From the cell containing the given text, extract its center point as (x, y) coordinate. 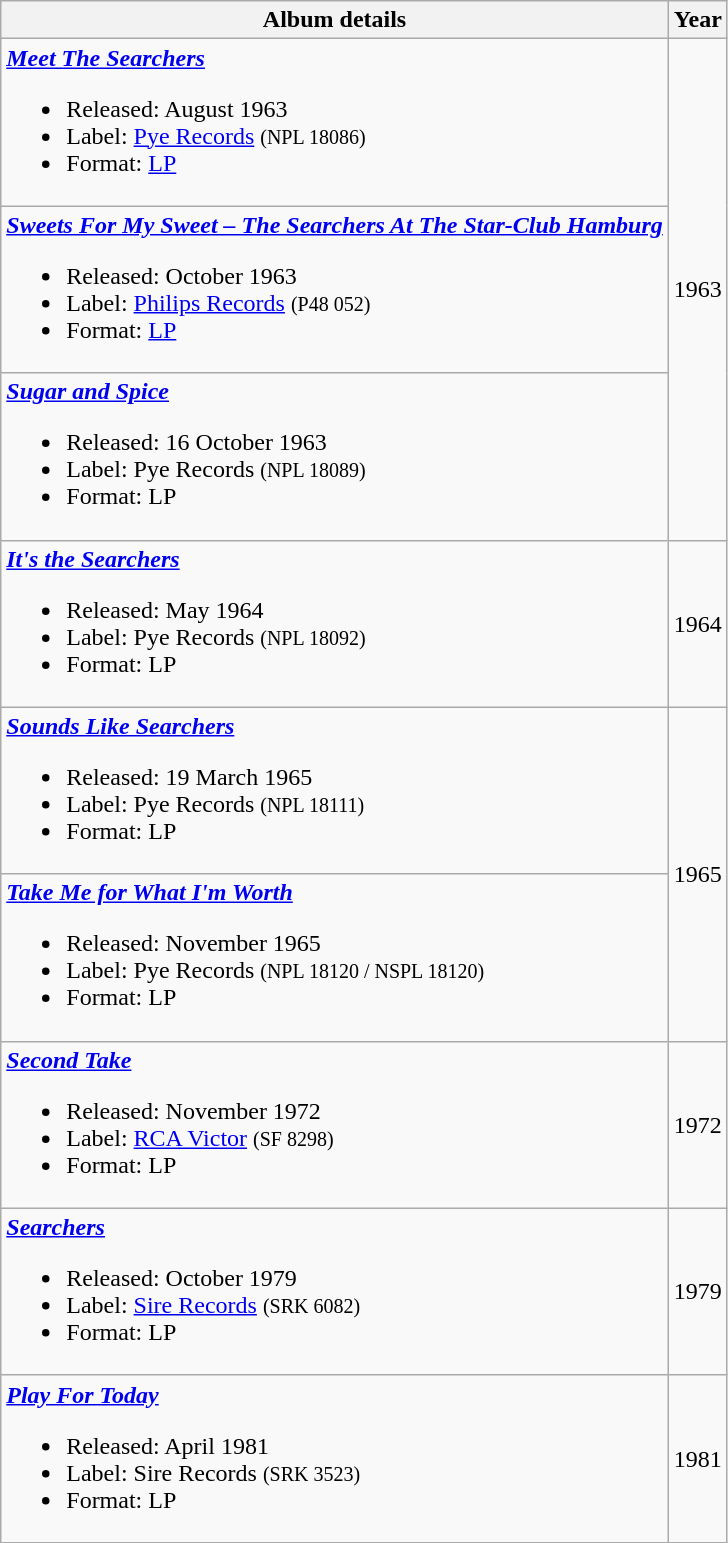
Sweets For My Sweet – The Searchers At The Star-Club HamburgReleased: October 1963Label: Philips Records (P48 052)Format: LP (335, 290)
1964 (698, 624)
It's the SearchersReleased: May 1964Label: Pye Records (NPL 18092)Format: LP (335, 624)
Second TakeReleased: November 1972Label: RCA Victor (SF 8298)Format: LP (335, 1124)
Play For TodayReleased: April 1981Label: Sire Records (SRK 3523)Format: LP (335, 1458)
Meet The SearchersReleased: August 1963Label: Pye Records (NPL 18086)Format: LP (335, 122)
1981 (698, 1458)
Sugar and SpiceReleased: 16 October 1963Label: Pye Records (NPL 18089)Format: LP (335, 456)
SearchersReleased: October 1979Label: Sire Records (SRK 6082)Format: LP (335, 1292)
Sounds Like SearchersReleased: 19 March 1965Label: Pye Records (NPL 18111)Format: LP (335, 790)
1979 (698, 1292)
1963 (698, 290)
Year (698, 20)
Album details (335, 20)
Take Me for What I'm WorthReleased: November 1965Label: Pye Records (NPL 18120 / NSPL 18120)Format: LP (335, 958)
1972 (698, 1124)
1965 (698, 874)
